Search for the cell housing the specified text and yield its (X, Y) center coordinate. 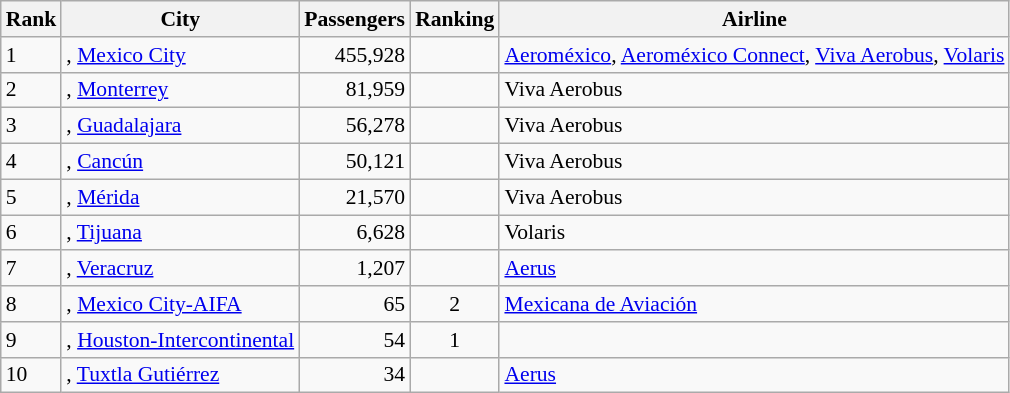
10 (32, 375)
Aeroméxico, Aeroméxico Connect, Viva Aerobus, Volaris (754, 55)
Volaris (754, 233)
1,207 (354, 269)
, Veracruz (180, 269)
, Tijuana (180, 233)
Mexicana de Aviación (754, 304)
21,570 (354, 197)
81,959 (354, 90)
, Tuxtla Gutiérrez (180, 375)
, Houston-Intercontinental (180, 340)
3 (32, 126)
City (180, 19)
7 (32, 269)
65 (354, 304)
Rank (32, 19)
8 (32, 304)
6,628 (354, 233)
50,121 (354, 162)
Airline (754, 19)
, Cancún (180, 162)
6 (32, 233)
455,928 (354, 55)
56,278 (354, 126)
Ranking (454, 19)
4 (32, 162)
, Guadalajara (180, 126)
54 (354, 340)
, Mérida (180, 197)
, Monterrey (180, 90)
9 (32, 340)
, Mexico City (180, 55)
34 (354, 375)
Passengers (354, 19)
, Mexico City-AIFA (180, 304)
5 (32, 197)
